Detect which cell encompasses the target text, then output its [x, y] center coordinate. 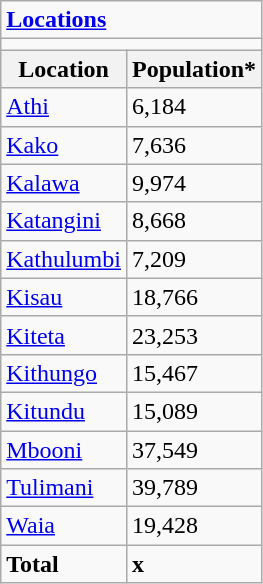
18,766 [194, 297]
Kisau [64, 297]
x [194, 564]
19,428 [194, 526]
37,549 [194, 449]
7,209 [194, 259]
6,184 [194, 107]
Athi [64, 107]
Kathulumbi [64, 259]
Tulimani [64, 488]
39,789 [194, 488]
Population* [194, 69]
Katangini [64, 221]
23,253 [194, 335]
Mbooni [64, 449]
Kithungo [64, 373]
Kitundu [64, 411]
Total [64, 564]
Kako [64, 145]
Location [64, 69]
Waia [64, 526]
Kalawa [64, 183]
Locations [132, 20]
15,089 [194, 411]
9,974 [194, 183]
7,636 [194, 145]
Kiteta [64, 335]
15,467 [194, 373]
8,668 [194, 221]
